Return the [x, y] coordinate for the center point of the cell that contains the specified text.  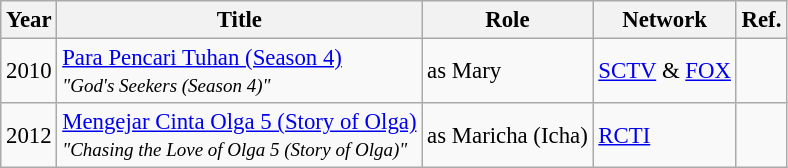
2012 [29, 136]
Title [240, 20]
as Maricha (Icha) [508, 136]
RCTI [664, 136]
Year [29, 20]
Network [664, 20]
Mengejar Cinta Olga 5 (Story of Olga)"Chasing the Love of Olga 5 (Story of Olga)" [240, 136]
2010 [29, 72]
SCTV & FOX [664, 72]
as Mary [508, 72]
Para Pencari Tuhan (Season 4)"God's Seekers (Season 4)" [240, 72]
Role [508, 20]
Ref. [761, 20]
